Detect which cell encompasses the target text, then output its [x, y] center coordinate. 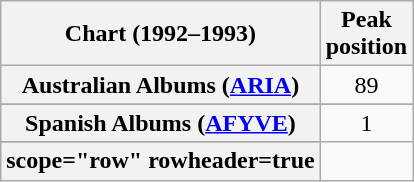
Spanish Albums (AFYVE) [160, 123]
1 [366, 123]
Chart (1992–1993) [160, 34]
89 [366, 85]
scope="row" rowheader=true [160, 161]
Peakposition [366, 34]
Australian Albums (ARIA) [160, 85]
